Find where the given text appears and provide that cell's center as [x, y] coordinate. 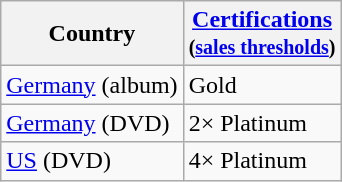
4× Platinum [262, 161]
US (DVD) [92, 161]
2× Platinum [262, 123]
Country [92, 34]
Germany (album) [92, 85]
Certifications(sales thresholds) [262, 34]
Gold [262, 85]
Germany (DVD) [92, 123]
